Determine the (X, Y) coordinate at the center of the cell enclosing the given text.  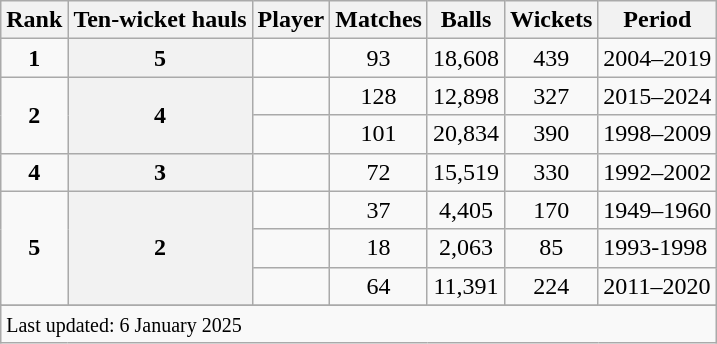
2015–2024 (658, 96)
85 (552, 248)
1998–2009 (658, 134)
64 (379, 286)
37 (379, 210)
128 (379, 96)
3 (160, 172)
327 (552, 96)
1949–1960 (658, 210)
170 (552, 210)
72 (379, 172)
Matches (379, 20)
12,898 (466, 96)
101 (379, 134)
2004–2019 (658, 58)
18 (379, 248)
Rank (34, 20)
330 (552, 172)
1993-1998 (658, 248)
390 (552, 134)
11,391 (466, 286)
Last updated: 6 January 2025 (359, 324)
1992–2002 (658, 172)
Wickets (552, 20)
2,063 (466, 248)
93 (379, 58)
Ten-wicket hauls (160, 20)
Player (291, 20)
224 (552, 286)
439 (552, 58)
20,834 (466, 134)
2011–2020 (658, 286)
18,608 (466, 58)
Balls (466, 20)
Period (658, 20)
15,519 (466, 172)
1 (34, 58)
4,405 (466, 210)
